Determine the [x, y] coordinate at the center of the cell enclosing the given text.  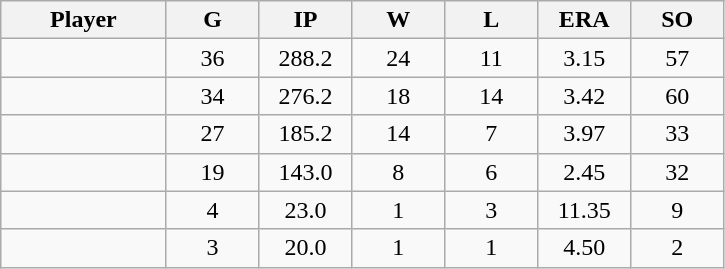
19 [212, 172]
7 [492, 134]
185.2 [306, 134]
11 [492, 58]
ERA [584, 20]
9 [678, 210]
60 [678, 96]
L [492, 20]
4 [212, 210]
27 [212, 134]
11.35 [584, 210]
32 [678, 172]
33 [678, 134]
143.0 [306, 172]
G [212, 20]
Player [84, 20]
36 [212, 58]
288.2 [306, 58]
3.97 [584, 134]
57 [678, 58]
24 [398, 58]
2.45 [584, 172]
IP [306, 20]
4.50 [584, 248]
SO [678, 20]
3.42 [584, 96]
18 [398, 96]
20.0 [306, 248]
W [398, 20]
6 [492, 172]
23.0 [306, 210]
3.15 [584, 58]
2 [678, 248]
276.2 [306, 96]
8 [398, 172]
34 [212, 96]
